For the text-containing cell, return its midpoint in (x, y) coordinate format. 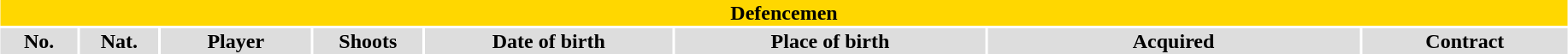
Acquired (1173, 41)
Shoots (368, 41)
Player (236, 41)
Date of birth (549, 41)
No. (39, 41)
Nat. (120, 41)
Contract (1465, 41)
Defencemen (783, 13)
Place of birth (830, 41)
